Pinpoint the cell where the given text exists, returning its (X, Y) midpoint coordinate. 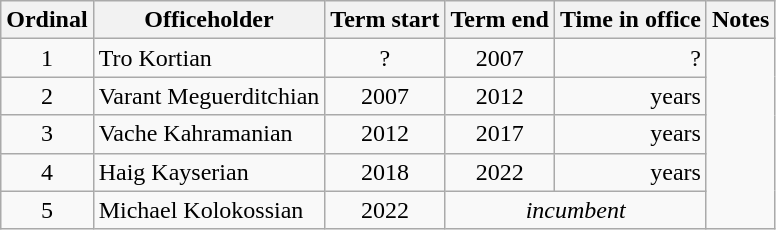
5 (47, 210)
2017 (500, 134)
2018 (385, 172)
Time in office (630, 20)
Varant Meguerditchian (209, 96)
Ordinal (47, 20)
Term end (500, 20)
Tro Kortian (209, 58)
Officeholder (209, 20)
incumbent (576, 210)
2 (47, 96)
Vache Kahramanian (209, 134)
Haig Kayserian (209, 172)
Term start (385, 20)
1 (47, 58)
Notes (740, 20)
3 (47, 134)
4 (47, 172)
Michael Kolokossian (209, 210)
